Scan for the cell matching the given text and deliver its [x, y] coordinate at center. 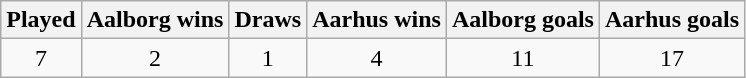
11 [522, 58]
2 [155, 58]
17 [672, 58]
4 [377, 58]
Draws [268, 20]
Aarhus wins [377, 20]
Played [41, 20]
Aalborg wins [155, 20]
7 [41, 58]
Aalborg goals [522, 20]
1 [268, 58]
Aarhus goals [672, 20]
